For the text-containing cell, return its midpoint in [x, y] coordinate format. 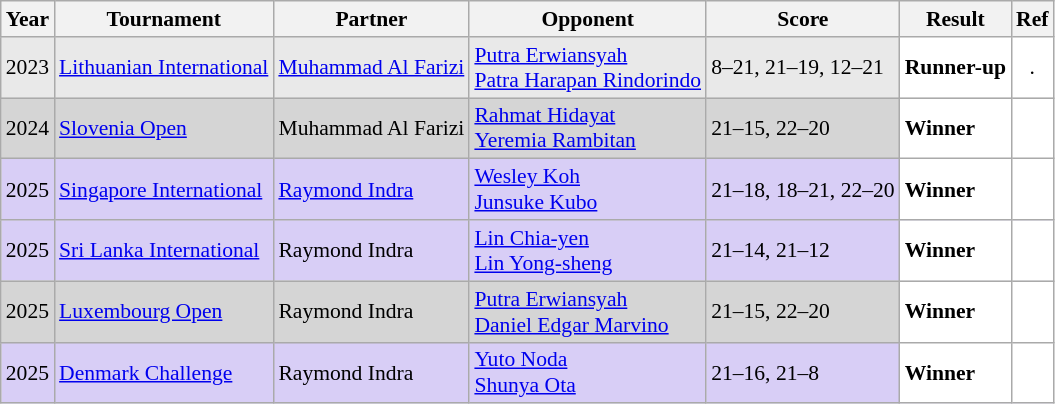
Sri Lanka International [164, 250]
Ref [1032, 19]
Putra Erwiansyah Patra Harapan Rindorindo [588, 68]
Singapore International [164, 190]
21–18, 18–21, 22–20 [803, 190]
Slovenia Open [164, 128]
Runner-up [956, 68]
8–21, 21–19, 12–21 [803, 68]
Partner [371, 19]
Year [28, 19]
Wesley Koh Junsuke Kubo [588, 190]
Putra Erwiansyah Daniel Edgar Marvino [588, 312]
Yuto Noda Shunya Ota [588, 372]
Luxembourg Open [164, 312]
Lithuanian International [164, 68]
Lin Chia-yen Lin Yong-sheng [588, 250]
21–16, 21–8 [803, 372]
2024 [28, 128]
Opponent [588, 19]
. [1032, 68]
Result [956, 19]
Denmark Challenge [164, 372]
21–14, 21–12 [803, 250]
Tournament [164, 19]
Rahmat Hidayat Yeremia Rambitan [588, 128]
Score [803, 19]
2023 [28, 68]
